For the text-containing cell, return its midpoint in (X, Y) coordinate format. 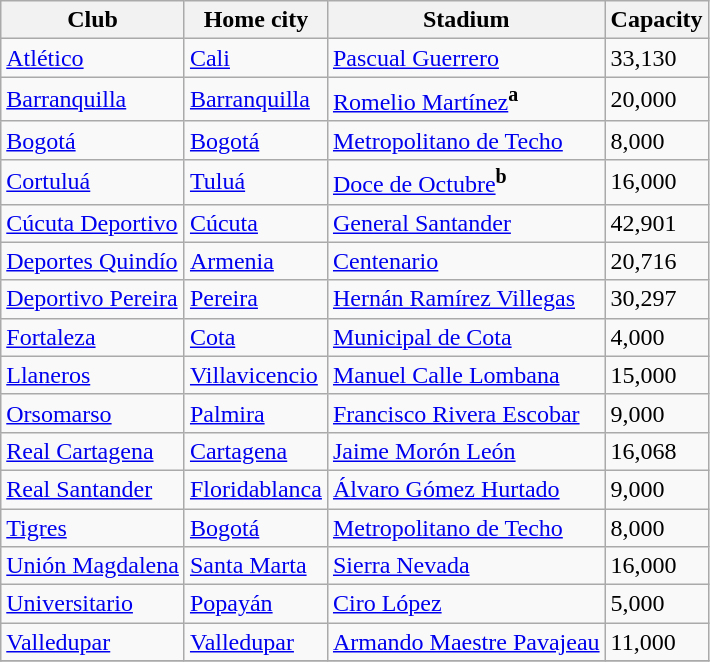
Doce de Octubreb (466, 182)
General Santander (466, 223)
Floridablanca (256, 489)
42,901 (656, 223)
20,716 (656, 261)
Cota (256, 337)
Armenia (256, 261)
Home city (256, 20)
Tigres (93, 528)
Francisco Rivera Escobar (466, 413)
Villavicencio (256, 375)
Centenario (466, 261)
20,000 (656, 100)
Pereira (256, 299)
Cartagena (256, 451)
Llaneros (93, 375)
Cúcuta Deportivo (93, 223)
Cali (256, 58)
Popayán (256, 604)
Atlético (93, 58)
Capacity (656, 20)
Santa Marta (256, 566)
33,130 (656, 58)
5,000 (656, 604)
Tuluá (256, 182)
Orsomarso (93, 413)
15,000 (656, 375)
Armando Maestre Pavajeau (466, 642)
4,000 (656, 337)
Hernán Ramírez Villegas (466, 299)
Club (93, 20)
Real Santander (93, 489)
Fortaleza (93, 337)
Álvaro Gómez Hurtado (466, 489)
Manuel Calle Lombana (466, 375)
Pascual Guerrero (466, 58)
Romelio Martíneza (466, 100)
Ciro López (466, 604)
16,068 (656, 451)
11,000 (656, 642)
30,297 (656, 299)
Cortuluá (93, 182)
Sierra Nevada (466, 566)
Palmira (256, 413)
Deportivo Pereira (93, 299)
Unión Magdalena (93, 566)
Real Cartagena (93, 451)
Municipal de Cota (466, 337)
Stadium (466, 20)
Jaime Morón León (466, 451)
Cúcuta (256, 223)
Deportes Quindío (93, 261)
Universitario (93, 604)
